Pinpoint the cell where the given text exists, returning its (x, y) midpoint coordinate. 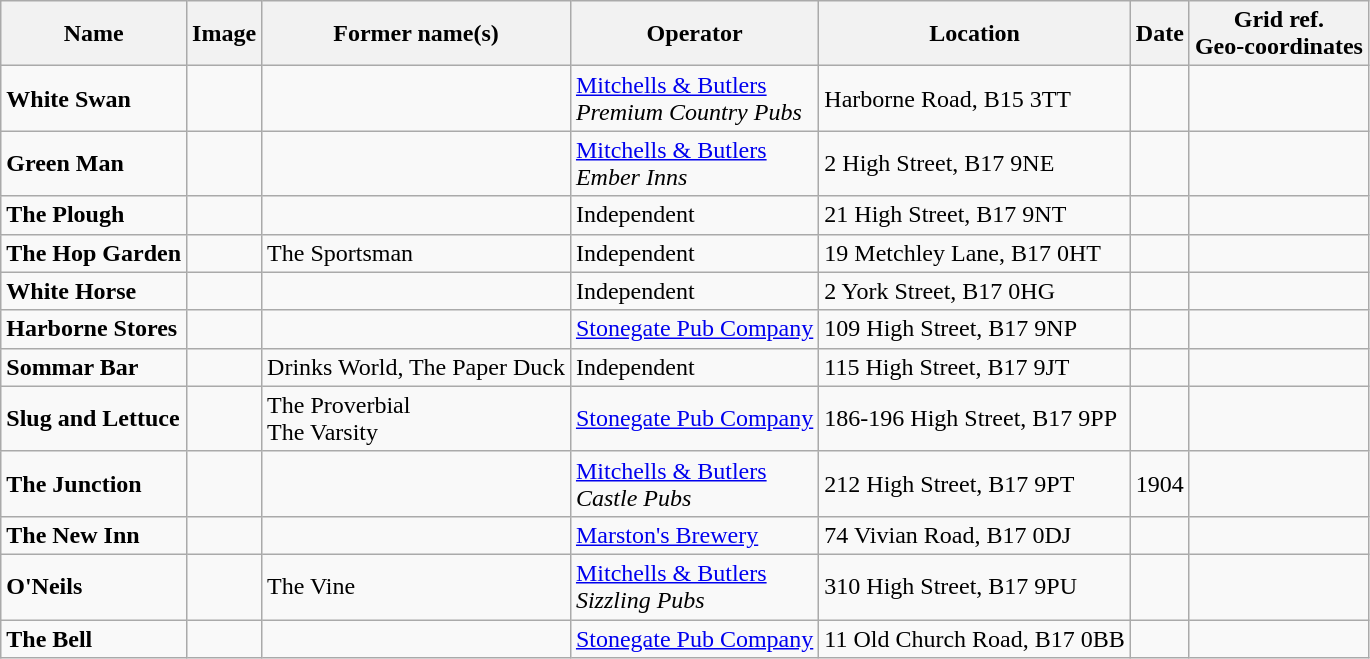
2 High Street, B17 9NE (975, 164)
The Junction (94, 484)
The Sportsman (416, 253)
74 Vivian Road, B17 0DJ (975, 535)
11 Old Church Road, B17 0BB (975, 639)
Mitchells & ButlersEmber Inns (694, 164)
109 High Street, B17 9NP (975, 329)
The New Inn (94, 535)
Green Man (94, 164)
The Bell (94, 639)
Mitchells & ButlersSizzling Pubs (694, 586)
Mitchells & ButlersPremium Country Pubs (694, 98)
Marston's Brewery (694, 535)
115 High Street, B17 9JT (975, 367)
Grid ref.Geo-coordinates (1278, 34)
Harborne Road, B15 3TT (975, 98)
The Plough (94, 215)
White Horse (94, 291)
186-196 High Street, B17 9PP (975, 418)
2 York Street, B17 0HG (975, 291)
Location (975, 34)
Former name(s) (416, 34)
Slug and Lettuce (94, 418)
Mitchells & ButlersCastle Pubs (694, 484)
O'Neils (94, 586)
Image (224, 34)
The Hop Garden (94, 253)
The ProverbialThe Varsity (416, 418)
Operator (694, 34)
212 High Street, B17 9PT (975, 484)
1904 (1160, 484)
Harborne Stores (94, 329)
21 High Street, B17 9NT (975, 215)
White Swan (94, 98)
19 Metchley Lane, B17 0HT (975, 253)
310 High Street, B17 9PU (975, 586)
Sommar Bar (94, 367)
Drinks World, The Paper Duck (416, 367)
Date (1160, 34)
The Vine (416, 586)
Name (94, 34)
